Identify which cell holds the provided text, then report its [X, Y] central coordinate. 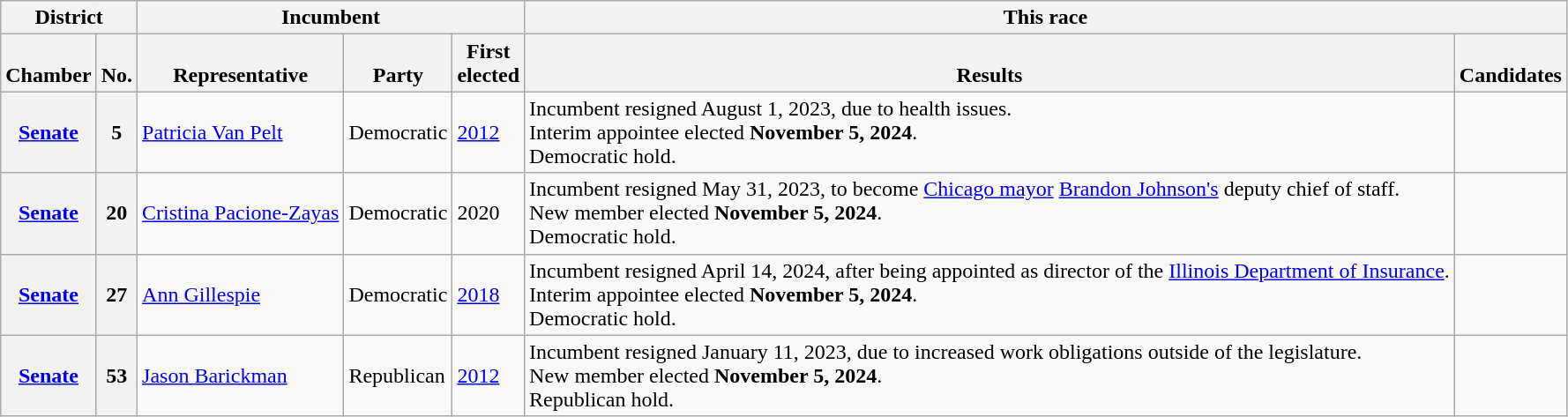
District [69, 18]
53 [116, 376]
20 [116, 213]
Representative [241, 63]
This race [1046, 18]
Incumbent resigned August 1, 2023, due to health issues.Interim appointee elected November 5, 2024.Democratic hold. [989, 132]
5 [116, 132]
Cristina Pacione-Zayas [241, 213]
Chamber [49, 63]
Firstelected [489, 63]
Patricia Van Pelt [241, 132]
2020 [489, 213]
2018 [489, 294]
Results [989, 63]
Ann Gillespie [241, 294]
No. [116, 63]
27 [116, 294]
Candidates [1510, 63]
Incumbent [332, 18]
Incumbent resigned May 31, 2023, to become Chicago mayor Brandon Johnson's deputy chief of staff.New member elected November 5, 2024.Democratic hold. [989, 213]
Jason Barickman [241, 376]
Republican [399, 376]
Party [399, 63]
